Capture the cell that displays the provided text and extract its (X, Y) central coordinate. 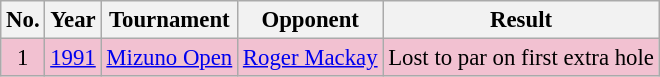
Opponent (310, 20)
No. (23, 20)
Roger Mackay (310, 58)
Mizuno Open (170, 58)
Lost to par on first extra hole (521, 58)
Result (521, 20)
Tournament (170, 20)
1 (23, 58)
Year (73, 20)
1991 (73, 58)
